Output the [X, Y] coordinate of the center of the cell containing the given text.  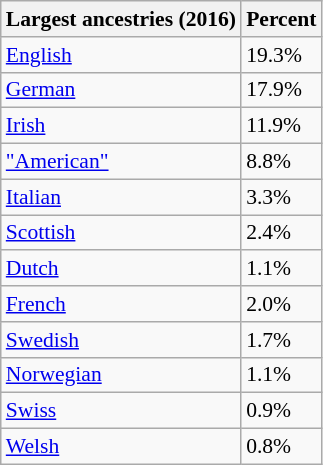
19.3% [281, 55]
2.4% [281, 233]
French [121, 304]
1.7% [281, 340]
17.9% [281, 90]
0.9% [281, 411]
Italian [121, 197]
Scottish [121, 233]
2.0% [281, 304]
German [121, 90]
Norwegian [121, 375]
8.8% [281, 162]
"American" [121, 162]
Percent [281, 19]
Swiss [121, 411]
11.9% [281, 126]
0.8% [281, 447]
Swedish [121, 340]
Welsh [121, 447]
Dutch [121, 269]
Largest ancestries (2016) [121, 19]
3.3% [281, 197]
English [121, 55]
Irish [121, 126]
